Pinpoint the cell where the given text exists, returning its (X, Y) midpoint coordinate. 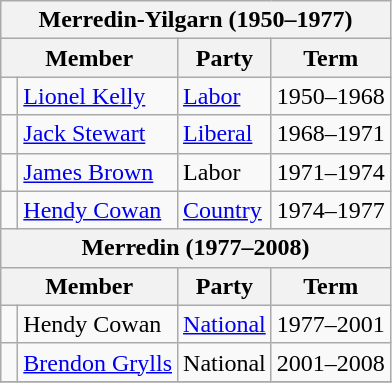
Merredin-Yilgarn (1950–1977) (196, 20)
1950–1968 (330, 96)
1971–1974 (330, 172)
Merredin (1977–2008) (196, 248)
James Brown (98, 172)
Jack Stewart (98, 134)
Liberal (225, 134)
1977–2001 (330, 324)
2001–2008 (330, 362)
Brendon Grylls (98, 362)
1968–1971 (330, 134)
1974–1977 (330, 210)
Country (225, 210)
Lionel Kelly (98, 96)
